Locate the cell with the specified text and output its [x, y] center coordinate. 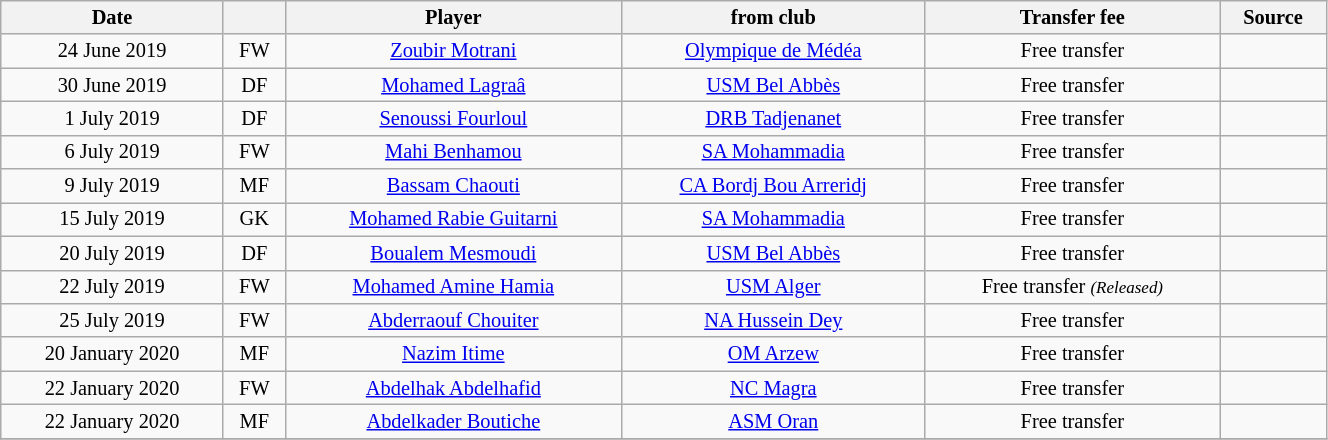
NC Magra [773, 388]
Mohamed Lagraâ [453, 85]
22 July 2019 [112, 287]
9 July 2019 [112, 186]
Source [1274, 17]
Player [453, 17]
Transfer fee [1072, 17]
Zoubir Motrani [453, 51]
NA Hussein Dey [773, 320]
20 January 2020 [112, 354]
24 June 2019 [112, 51]
Date [112, 17]
ASM Oran [773, 421]
30 June 2019 [112, 85]
from club [773, 17]
Boualem Mesmoudi [453, 253]
20 July 2019 [112, 253]
Bassam Chaouti [453, 186]
Olympique de Médéa [773, 51]
USM Alger [773, 287]
Mahi Benhamou [453, 152]
DRB Tadjenanet [773, 118]
Mohamed Amine Hamia [453, 287]
Abdelhak Abdelhafid [453, 388]
25 July 2019 [112, 320]
15 July 2019 [112, 219]
6 July 2019 [112, 152]
Mohamed Rabie Guitarni [453, 219]
CA Bordj Bou Arreridj [773, 186]
GK [254, 219]
Abderraouf Chouiter [453, 320]
Nazim Itime [453, 354]
Senoussi Fourloul [453, 118]
Abdelkader Boutiche [453, 421]
Free transfer (Released) [1072, 287]
OM Arzew [773, 354]
1 July 2019 [112, 118]
